Search for the cell housing the specified text and yield its (x, y) center coordinate. 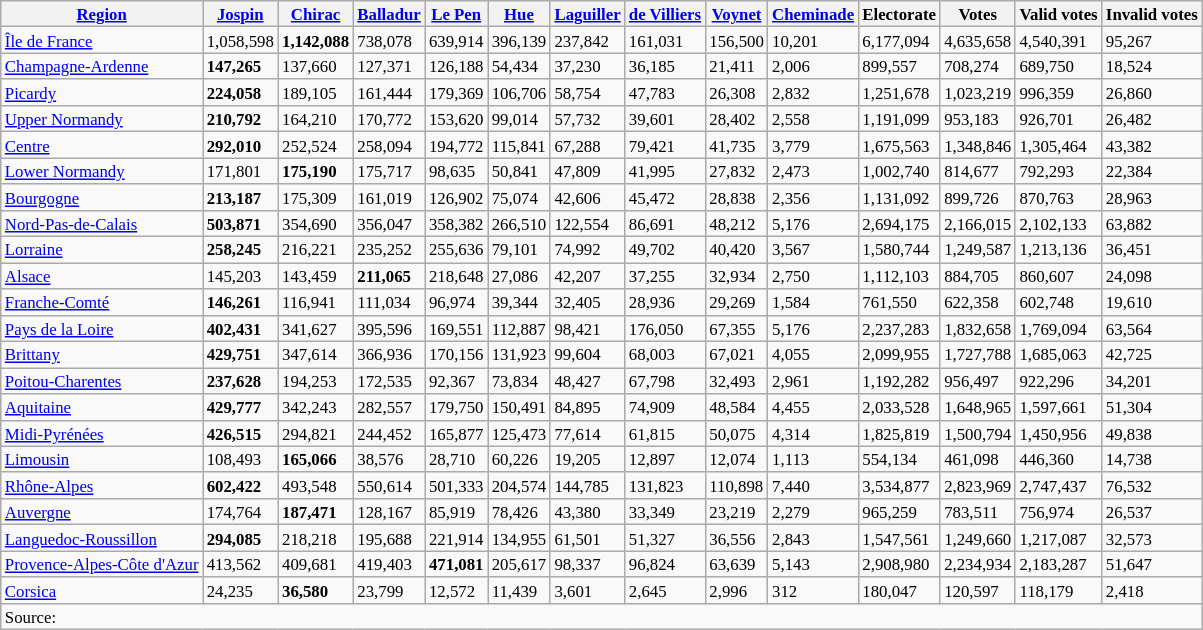
2,234,934 (978, 564)
41,995 (665, 171)
84,895 (587, 407)
2,694,175 (899, 224)
366,936 (389, 355)
42,606 (587, 197)
4,540,391 (1058, 40)
218,218 (316, 538)
165,066 (316, 459)
1,058,598 (240, 40)
342,243 (316, 407)
51,647 (1152, 564)
Franche-Comté (102, 302)
28,710 (456, 459)
Midi-Pyrénées (102, 433)
1,217,087 (1058, 538)
602,422 (240, 486)
860,607 (1058, 276)
147,265 (240, 66)
2,237,283 (899, 328)
36,451 (1152, 250)
1,825,819 (899, 433)
111,034 (389, 302)
32,493 (736, 381)
23,219 (736, 512)
165,877 (456, 433)
3,567 (813, 250)
61,501 (587, 538)
2,006 (813, 66)
Rhône-Alpes (102, 486)
Laguiller (587, 14)
169,551 (456, 328)
41,735 (736, 145)
205,617 (520, 564)
27,832 (736, 171)
Region (102, 14)
Nord-Pas-de-Calais (102, 224)
Le Pen (456, 14)
Hue (520, 14)
Balladur (389, 14)
126,188 (456, 66)
Lorraine (102, 250)
2,908,980 (899, 564)
128,167 (389, 512)
Centre (102, 145)
395,596 (389, 328)
122,554 (587, 224)
210,792 (240, 119)
126,902 (456, 197)
2,033,528 (899, 407)
708,274 (978, 66)
164,210 (316, 119)
28,963 (1152, 197)
Bourgogne (102, 197)
Champagne-Ardenne (102, 66)
216,221 (316, 250)
1,648,965 (978, 407)
98,421 (587, 328)
244,452 (389, 433)
187,471 (316, 512)
237,628 (240, 381)
172,535 (389, 381)
39,601 (665, 119)
1,685,063 (1058, 355)
224,058 (240, 93)
37,230 (587, 66)
29,269 (736, 302)
175,717 (389, 171)
195,688 (389, 538)
42,207 (587, 276)
131,923 (520, 355)
75,074 (520, 197)
74,909 (665, 407)
189,105 (316, 93)
783,511 (978, 512)
175,190 (316, 171)
14,738 (1152, 459)
108,493 (240, 459)
1,305,464 (1058, 145)
36,580 (316, 590)
67,798 (665, 381)
Aquitaine (102, 407)
131,823 (665, 486)
Jospin (240, 14)
23,799 (389, 590)
1,113 (813, 459)
1,500,794 (978, 433)
67,288 (587, 145)
32,573 (1152, 538)
32,405 (587, 302)
19,610 (1152, 302)
282,557 (389, 407)
Upper Normandy (102, 119)
471,081 (456, 564)
112,887 (520, 328)
99,604 (587, 355)
36,556 (736, 538)
Source: (602, 617)
356,047 (389, 224)
143,459 (316, 276)
Lower Normandy (102, 171)
996,359 (1058, 93)
78,426 (520, 512)
1,251,678 (899, 93)
60,226 (520, 459)
12,572 (456, 590)
49,838 (1152, 433)
153,620 (456, 119)
2,961 (813, 381)
170,156 (456, 355)
137,660 (316, 66)
312 (813, 590)
2,473 (813, 171)
2,166,015 (978, 224)
461,098 (978, 459)
953,183 (978, 119)
294,085 (240, 538)
58,754 (587, 93)
1,769,094 (1058, 328)
24,235 (240, 590)
2,645 (665, 590)
32,934 (736, 276)
4,314 (813, 433)
63,639 (736, 564)
50,841 (520, 171)
Picardy (102, 93)
171,801 (240, 171)
174,764 (240, 512)
28,838 (736, 197)
49,702 (665, 250)
27,086 (520, 276)
639,914 (456, 40)
211,065 (389, 276)
Chirac (316, 14)
92,367 (456, 381)
Votes (978, 14)
118,179 (1058, 590)
134,955 (520, 538)
3,534,877 (899, 486)
95,267 (1152, 40)
51,327 (665, 538)
22,384 (1152, 171)
266,510 (520, 224)
47,783 (665, 93)
1,191,099 (899, 119)
7,440 (813, 486)
5,143 (813, 564)
6,177,094 (899, 40)
48,584 (736, 407)
37,255 (665, 276)
39,344 (520, 302)
Brittany (102, 355)
926,701 (1058, 119)
63,564 (1152, 328)
2,356 (813, 197)
125,473 (520, 433)
161,444 (389, 93)
179,750 (456, 407)
4,055 (813, 355)
956,497 (978, 381)
292,010 (240, 145)
2,183,287 (1058, 564)
12,074 (736, 459)
622,358 (978, 302)
503,871 (240, 224)
161,031 (665, 40)
1,580,744 (899, 250)
4,455 (813, 407)
19,205 (587, 459)
120,597 (978, 590)
2,750 (813, 276)
396,139 (520, 40)
Île de France (102, 40)
1,192,282 (899, 381)
1,142,088 (316, 40)
429,777 (240, 407)
116,941 (316, 302)
2,747,437 (1058, 486)
76,532 (1152, 486)
Auvergne (102, 512)
4,635,658 (978, 40)
98,635 (456, 171)
409,681 (316, 564)
792,293 (1058, 171)
61,815 (665, 433)
1,131,092 (899, 197)
51,304 (1152, 407)
175,309 (316, 197)
1,249,660 (978, 538)
965,259 (899, 512)
26,537 (1152, 512)
1,727,788 (978, 355)
38,576 (389, 459)
Alsace (102, 276)
57,732 (587, 119)
194,253 (316, 381)
814,677 (978, 171)
79,421 (665, 145)
413,562 (240, 564)
1,112,103 (899, 276)
26,860 (1152, 93)
1,547,561 (899, 538)
12,897 (665, 459)
2,102,133 (1058, 224)
de Villiers (665, 14)
96,824 (665, 564)
2,558 (813, 119)
85,919 (456, 512)
Electorate (899, 14)
237,842 (587, 40)
689,750 (1058, 66)
2,832 (813, 93)
170,772 (389, 119)
218,648 (456, 276)
358,382 (456, 224)
54,434 (520, 66)
354,690 (316, 224)
347,614 (316, 355)
Provence-Alpes-Côte d'Azur (102, 564)
96,974 (456, 302)
67,021 (736, 355)
Poitou-Charentes (102, 381)
402,431 (240, 328)
2,099,955 (899, 355)
204,574 (520, 486)
40,420 (736, 250)
294,821 (316, 433)
26,308 (736, 93)
258,245 (240, 250)
48,212 (736, 224)
602,748 (1058, 302)
2,418 (1152, 590)
550,614 (389, 486)
446,360 (1058, 459)
Invalid votes (1152, 14)
110,898 (736, 486)
34,201 (1152, 381)
1,584 (813, 302)
42,725 (1152, 355)
501,333 (456, 486)
1,597,661 (1058, 407)
738,078 (389, 40)
1,675,563 (899, 145)
429,751 (240, 355)
176,050 (665, 328)
28,936 (665, 302)
2,843 (813, 538)
252,524 (316, 145)
180,047 (899, 590)
68,003 (665, 355)
115,841 (520, 145)
79,101 (520, 250)
43,380 (587, 512)
33,349 (665, 512)
Limousin (102, 459)
899,726 (978, 197)
426,515 (240, 433)
1,002,740 (899, 171)
870,763 (1058, 197)
21,411 (736, 66)
2,823,969 (978, 486)
146,261 (240, 302)
50,075 (736, 433)
150,491 (520, 407)
1,249,587 (978, 250)
36,185 (665, 66)
2,279 (813, 512)
1,213,136 (1058, 250)
28,402 (736, 119)
67,355 (736, 328)
Corsica (102, 590)
179,369 (456, 93)
86,691 (665, 224)
156,500 (736, 40)
127,371 (389, 66)
1,450,956 (1058, 433)
Pays de la Loire (102, 328)
194,772 (456, 145)
235,252 (389, 250)
493,548 (316, 486)
24,098 (1152, 276)
884,705 (978, 276)
48,427 (587, 381)
11,439 (520, 590)
63,882 (1152, 224)
341,627 (316, 328)
47,809 (587, 171)
1,832,658 (978, 328)
Valid votes (1058, 14)
554,134 (899, 459)
756,974 (1058, 512)
2,996 (736, 590)
258,094 (389, 145)
26,482 (1152, 119)
145,203 (240, 276)
221,914 (456, 538)
1,348,846 (978, 145)
1,023,219 (978, 93)
106,706 (520, 93)
74,992 (587, 250)
45,472 (665, 197)
99,014 (520, 119)
73,834 (520, 381)
899,557 (899, 66)
922,296 (1058, 381)
3,601 (587, 590)
213,187 (240, 197)
10,201 (813, 40)
Voynet (736, 14)
Languedoc-Roussillon (102, 538)
161,019 (389, 197)
255,636 (456, 250)
43,382 (1152, 145)
77,614 (587, 433)
144,785 (587, 486)
Cheminade (813, 14)
419,403 (389, 564)
761,550 (899, 302)
3,779 (813, 145)
18,524 (1152, 66)
98,337 (587, 564)
